Provide the (X, Y) coordinate of the cell's center where the given text is located.  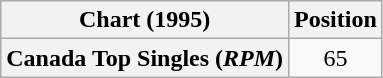
Position (336, 20)
Chart (1995) (145, 20)
Canada Top Singles (RPM) (145, 58)
65 (336, 58)
